Identify which cell holds the provided text, then report its [x, y] central coordinate. 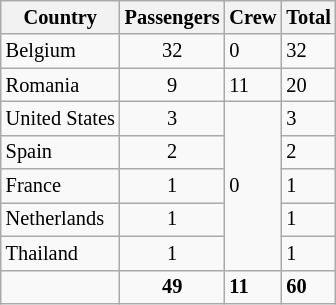
Belgium [60, 51]
20 [308, 85]
60 [308, 287]
France [60, 186]
Netherlands [60, 219]
Romania [60, 85]
9 [172, 85]
49 [172, 287]
Passengers [172, 17]
Spain [60, 152]
Country [60, 17]
Total [308, 17]
Thailand [60, 253]
United States [60, 118]
Crew [254, 17]
